Identify which cell holds the provided text, then report its [x, y] central coordinate. 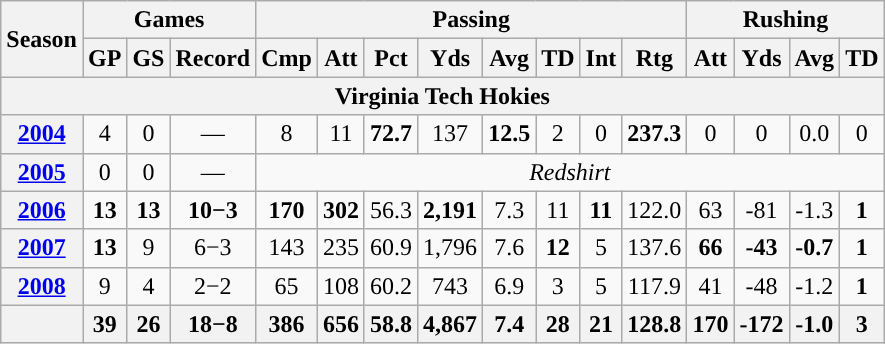
12.5 [510, 134]
386 [287, 324]
Virginia Tech Hokies [442, 96]
7.3 [510, 210]
6.9 [510, 286]
235 [340, 248]
2004 [42, 134]
Games [168, 20]
60.9 [390, 248]
-43 [762, 248]
Season [42, 39]
-1.0 [814, 324]
-48 [762, 286]
Record [213, 58]
743 [450, 286]
-1.3 [814, 210]
56.3 [390, 210]
8 [287, 134]
2005 [42, 172]
10−3 [213, 210]
26 [148, 324]
-81 [762, 210]
137.6 [654, 248]
656 [340, 324]
117.9 [654, 286]
2 [558, 134]
2007 [42, 248]
41 [710, 286]
4,867 [450, 324]
2−2 [213, 286]
Redshirt [570, 172]
58.8 [390, 324]
72.7 [390, 134]
39 [104, 324]
7.6 [510, 248]
-1.2 [814, 286]
60.2 [390, 286]
Rtg [654, 58]
2008 [42, 286]
63 [710, 210]
21 [601, 324]
Pct [390, 58]
137 [450, 134]
237.3 [654, 134]
65 [287, 286]
2,191 [450, 210]
Passing [472, 20]
GS [148, 58]
302 [340, 210]
18−8 [213, 324]
-172 [762, 324]
28 [558, 324]
6−3 [213, 248]
143 [287, 248]
122.0 [654, 210]
Cmp [287, 58]
12 [558, 248]
1,796 [450, 248]
GP [104, 58]
128.8 [654, 324]
2006 [42, 210]
7.4 [510, 324]
66 [710, 248]
Rushing [786, 20]
-0.7 [814, 248]
108 [340, 286]
Int [601, 58]
0.0 [814, 134]
